Locate the cell with the specified text and output its [x, y] center coordinate. 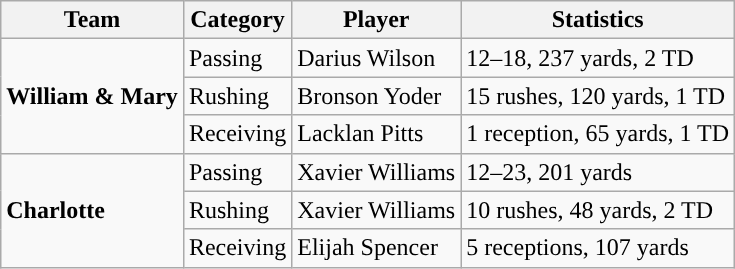
Bronson Yoder [376, 96]
12–23, 201 yards [598, 172]
12–18, 237 yards, 2 TD [598, 58]
5 receptions, 107 yards [598, 248]
Lacklan Pitts [376, 134]
Player [376, 20]
15 rushes, 120 yards, 1 TD [598, 96]
1 reception, 65 yards, 1 TD [598, 134]
Team [92, 20]
William & Mary [92, 96]
Category [237, 20]
Darius Wilson [376, 58]
Elijah Spencer [376, 248]
Statistics [598, 20]
10 rushes, 48 yards, 2 TD [598, 210]
Charlotte [92, 210]
